Capture the cell that displays the provided text and extract its [x, y] central coordinate. 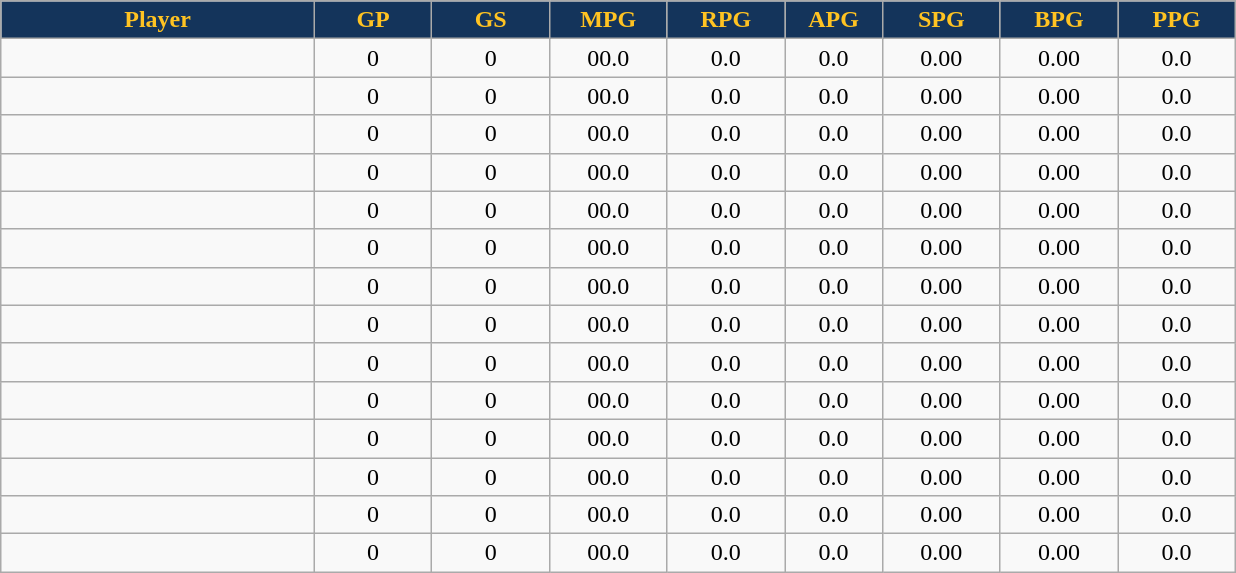
APG [834, 20]
GP [373, 20]
GS [491, 20]
Player [158, 20]
RPG [726, 20]
PPG [1177, 20]
BPG [1059, 20]
SPG [942, 20]
MPG [608, 20]
